Locate the cell with the specified text and output its (x, y) center coordinate. 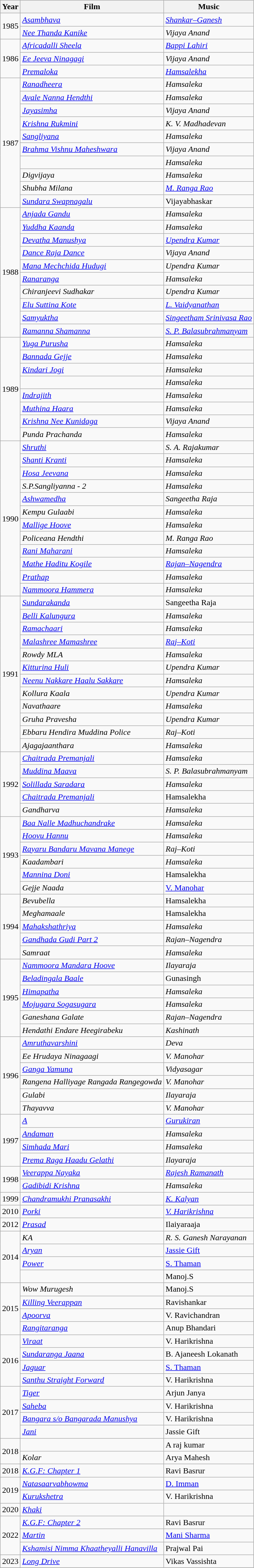
Neenu Nakkare Haalu Sakkare (92, 680)
Mojugara Sogasugara (92, 1004)
Kollura Kaala (92, 693)
Thayavva (92, 1108)
Nee Thanda Kanike (92, 33)
Kashinath (209, 1030)
Apoorva (92, 1315)
Jaguar (92, 1367)
2014 (10, 1257)
Deva (209, 1043)
Mani Sharma (209, 1535)
Navathaare (92, 706)
1988 (10, 272)
Ganeshana Galate (92, 1017)
Policeana Hendthi (92, 538)
Mannina Doni (92, 875)
Asambhava (92, 20)
KA (92, 1238)
Gandhada Gudi Part 2 (92, 939)
Hoovu Hannu (92, 836)
Santhu Straight Forward (92, 1380)
Kitturina Huli (92, 667)
Jayasimha (92, 110)
Jani (92, 1432)
Nammoora Hammera (92, 590)
2016 (10, 1360)
Music (209, 7)
Bappi Lahiri (209, 46)
Rangitaranga (92, 1328)
Krishna Nee Kunidaga (92, 421)
2017 (10, 1412)
Digvijaya (92, 175)
Rowdy MLA (92, 654)
Viraat (92, 1341)
Andaman (92, 1134)
Samyuktha (92, 318)
Ganga Yamuna (92, 1069)
Beladingala Baale (92, 978)
Baa Nalle Madhuchandrake (92, 823)
Brahma Vishnu Maheshwara (92, 149)
Mahakshathriya (92, 926)
Punda Prachanda (92, 434)
Solillada Saradara (92, 784)
Arjun Janya (209, 1393)
Vijayabhaskar (209, 201)
Kurukshetra (92, 1497)
Kshamisi Nimma Khaatheyalli Hanavilla (92, 1548)
Ramachaari (92, 629)
1990 (10, 519)
Killing Veerappan (92, 1302)
Khaki (92, 1509)
Kolar (92, 1458)
Ee Hrudaya Ninagaagi (92, 1056)
1994 (10, 926)
Dance Raja Dance (92, 253)
Rani Maharani (92, 551)
Krishna Rukmini (92, 123)
A raj kumar (209, 1445)
Meghamaale (92, 914)
1997 (10, 1140)
Shankar–Ganesh (209, 20)
Anup Bhandari (209, 1328)
Chiranjeevi Sudhakar (92, 292)
Mana Mechchida Hudugi (92, 266)
Bannada Gejje (92, 356)
Veerappa Nayaka (92, 1173)
Elu Suttina Kote (92, 305)
Malashree Mamashree (92, 642)
B. Ajaneesh Lokanath (209, 1354)
1985 (10, 26)
Kindari Jogi (92, 369)
S. A. Rajakumar (209, 447)
1999 (10, 1198)
Vidyasagar (209, 1069)
Gruha Pravesha (92, 719)
Belli Kalungura (92, 616)
Shubha Milana (92, 188)
1995 (10, 998)
Prajwal Pai (209, 1548)
Muthina Haara (92, 408)
1992 (10, 784)
Long Drive (92, 1561)
Gejje Naada (92, 888)
Chandramukhi Pranasakhi (92, 1198)
Gandharva (92, 810)
1987 (10, 143)
A (92, 1121)
Kempu Gulaabi (92, 512)
2012 (10, 1225)
Ranaranga (92, 279)
Indrajith (92, 395)
L. Vaidyanathan (209, 305)
2019 (10, 1490)
2023 (10, 1561)
Gulabi (92, 1095)
Gadibidi Krishna (92, 1185)
Aryan (92, 1250)
Rayaru Bandaru Mavana Manege (92, 849)
Ajagajaanthara (92, 745)
Africadalli Sheela (92, 46)
D. Imman (209, 1484)
Devatha Manushya (92, 240)
1986 (10, 59)
Muddina Maava (92, 771)
Porki (92, 1212)
Yuddha Kaanda (92, 227)
Gurukiran (209, 1121)
Ravishankar (209, 1302)
1998 (10, 1179)
Hosa Jeevana (92, 473)
Avale Nanna Hendthi (92, 97)
Shruthi (92, 447)
Gunasingh (209, 978)
S.P.Sangliyanna - 2 (92, 486)
Wow Murugesh (92, 1289)
2015 (10, 1309)
Sangliyana (92, 136)
Amruthavarshini (92, 1043)
Rajesh Ramanath (209, 1173)
1991 (10, 674)
1993 (10, 855)
K.G.F: Chapter 1 (92, 1471)
Yuga Purusha (92, 343)
Prathap (92, 577)
Film (92, 7)
Nammoora Mandara Hoove (92, 965)
Sundaranga Jaana (92, 1354)
1996 (10, 1076)
Rangena Halliyage Rangada Rangegowda (92, 1082)
Shanti Kranti (92, 460)
Martin (92, 1535)
2010 (10, 1212)
Ebbaru Hendira Muddina Police (92, 732)
Power (92, 1263)
2022 (10, 1535)
K. Kalyan (209, 1198)
Mathe Haditu Kogile (92, 564)
K. V. Madhadevan (209, 123)
Arya Mahesh (209, 1458)
Sundarakanda (92, 603)
Prema Raga Haadu Gelathi (92, 1160)
Ashwamedha (92, 499)
R. S. Ganesh Narayanan (209, 1238)
Prasad (92, 1225)
V. Ravichandran (209, 1315)
Bevubella (92, 901)
Ramanna Shamanna (92, 330)
Ee Jeeva Ninagagi (92, 59)
Kaadambari (92, 862)
Sundara Swapnagalu (92, 201)
Saheba (92, 1406)
Singeetham Srinivasa Rao (209, 318)
Natasaarvabhowma (92, 1484)
Simhada Mari (92, 1147)
Premaloka (92, 71)
Year (10, 7)
Hendathi Endare Heegirabeku (92, 1030)
Samraat (92, 952)
Vikas Vassishta (209, 1561)
Bangara s/o Bangarada Manushya (92, 1419)
Mallige Hoove (92, 525)
2020 (10, 1509)
K.G.F: Chapter 2 (92, 1522)
1989 (10, 389)
Ranadheera (92, 84)
Ilaiyaraaja (209, 1225)
Tiger (92, 1393)
Anjada Gandu (92, 214)
Himapatha (92, 991)
